For the text-containing cell, return its midpoint in (X, Y) coordinate format. 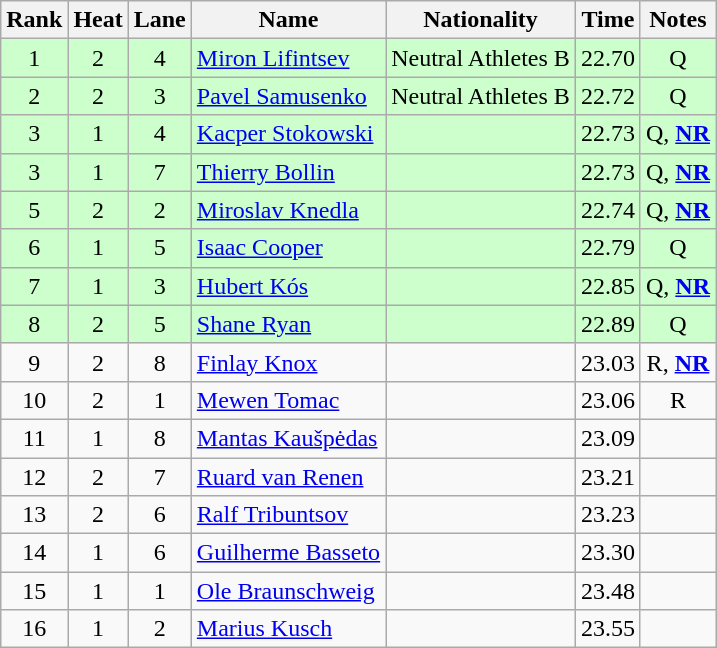
10 (34, 400)
Rank (34, 20)
Ruard van Renen (288, 477)
Ralf Tribuntsov (288, 515)
Ole Braunschweig (288, 591)
Thierry Bollin (288, 172)
22.89 (608, 324)
22.70 (608, 58)
23.30 (608, 553)
16 (34, 629)
Kacper Stokowski (288, 134)
9 (34, 362)
23.06 (608, 400)
23.21 (608, 477)
Isaac Cooper (288, 248)
11 (34, 438)
23.23 (608, 515)
22.74 (608, 210)
Name (288, 20)
Pavel Samusenko (288, 96)
13 (34, 515)
15 (34, 591)
Nationality (481, 20)
R (678, 400)
22.72 (608, 96)
Mewen Tomac (288, 400)
Time (608, 20)
Miron Lifintsev (288, 58)
12 (34, 477)
22.85 (608, 286)
Shane Ryan (288, 324)
Heat (98, 20)
22.79 (608, 248)
Notes (678, 20)
23.55 (608, 629)
23.03 (608, 362)
Mantas Kaušpėdas (288, 438)
23.48 (608, 591)
R, NR (678, 362)
14 (34, 553)
Hubert Kós (288, 286)
Guilherme Basseto (288, 553)
Marius Kusch (288, 629)
Finlay Knox (288, 362)
23.09 (608, 438)
Lane (160, 20)
Miroslav Knedla (288, 210)
